Return the [X, Y] coordinate for the center point of the cell that contains the specified text.  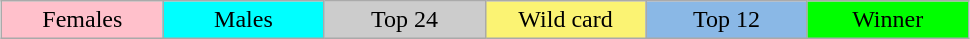
Winner [888, 20]
Females [82, 20]
Males [244, 20]
Wild card [566, 20]
Top 12 [726, 20]
Top 24 [404, 20]
